Search for the cell housing the specified text and yield its [X, Y] center coordinate. 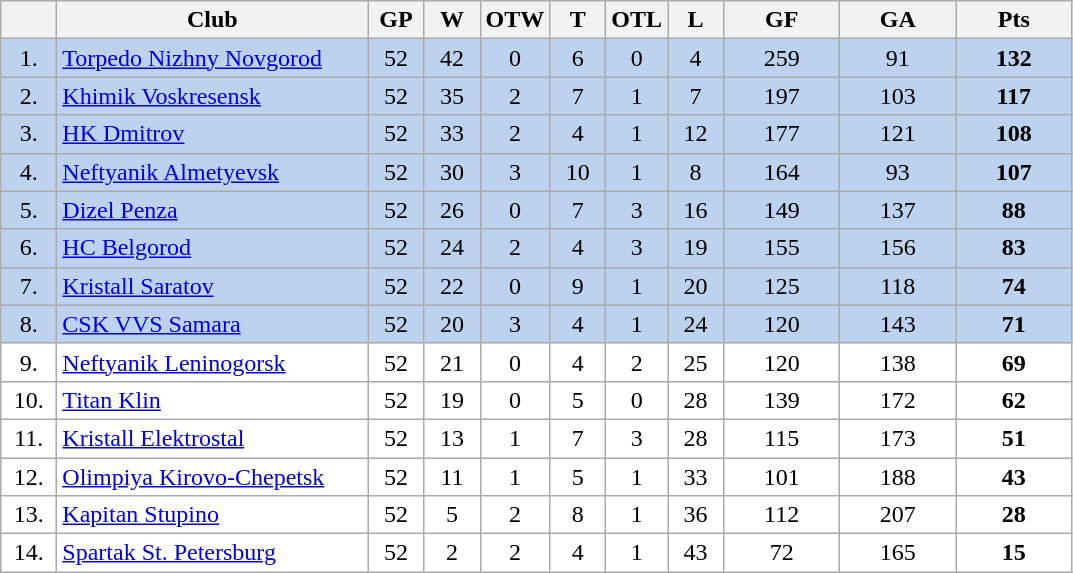
Dizel Penza [212, 210]
9 [578, 286]
138 [898, 362]
1. [29, 58]
6 [578, 58]
Kapitan Stupino [212, 515]
16 [696, 210]
10. [29, 400]
121 [898, 134]
74 [1014, 286]
118 [898, 286]
139 [782, 400]
GF [782, 20]
107 [1014, 172]
W [452, 20]
91 [898, 58]
207 [898, 515]
36 [696, 515]
3. [29, 134]
117 [1014, 96]
Spartak St. Petersburg [212, 553]
OTL [637, 20]
Olimpiya Kirovo-Chepetsk [212, 477]
83 [1014, 248]
108 [1014, 134]
103 [898, 96]
93 [898, 172]
164 [782, 172]
Pts [1014, 20]
26 [452, 210]
12 [696, 134]
132 [1014, 58]
Torpedo Nizhny Novgorod [212, 58]
GP [396, 20]
Khimik Voskresensk [212, 96]
172 [898, 400]
T [578, 20]
149 [782, 210]
25 [696, 362]
22 [452, 286]
125 [782, 286]
Kristall Elektrostal [212, 438]
72 [782, 553]
51 [1014, 438]
177 [782, 134]
Kristall Saratov [212, 286]
Titan Klin [212, 400]
35 [452, 96]
259 [782, 58]
Club [212, 20]
CSK VVS Samara [212, 324]
42 [452, 58]
71 [1014, 324]
101 [782, 477]
Neftyanik Almetyevsk [212, 172]
12. [29, 477]
2. [29, 96]
6. [29, 248]
14. [29, 553]
GA [898, 20]
Neftyanik Leninogorsk [212, 362]
197 [782, 96]
OTW [515, 20]
173 [898, 438]
5. [29, 210]
9. [29, 362]
137 [898, 210]
13 [452, 438]
L [696, 20]
HK Dmitrov [212, 134]
21 [452, 362]
69 [1014, 362]
30 [452, 172]
8. [29, 324]
7. [29, 286]
188 [898, 477]
143 [898, 324]
165 [898, 553]
115 [782, 438]
156 [898, 248]
155 [782, 248]
62 [1014, 400]
HC Belgorod [212, 248]
88 [1014, 210]
13. [29, 515]
10 [578, 172]
4. [29, 172]
15 [1014, 553]
11 [452, 477]
112 [782, 515]
11. [29, 438]
